Detect which cell encompasses the target text, then output its [X, Y] center coordinate. 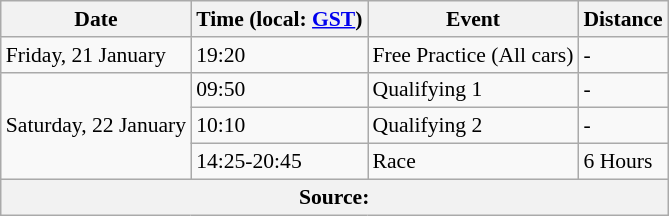
Friday, 21 January [96, 55]
Date [96, 19]
19:20 [279, 55]
Qualifying 2 [474, 126]
6 Hours [622, 162]
Source: [334, 197]
Qualifying 1 [474, 90]
Time (local: GST) [279, 19]
Distance [622, 19]
Race [474, 162]
14:25-20:45 [279, 162]
Free Practice (All cars) [474, 55]
Event [474, 19]
10:10 [279, 126]
09:50 [279, 90]
Saturday, 22 January [96, 126]
